Pinpoint the cell where the given text exists, returning its [x, y] midpoint coordinate. 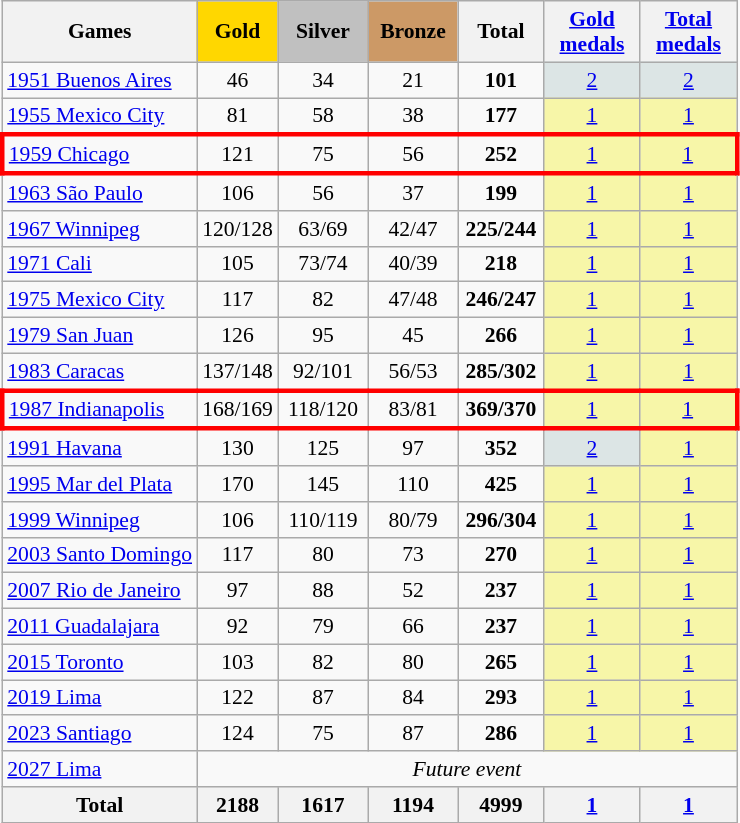
Gold [238, 32]
1999 Winnipeg [100, 520]
81 [238, 116]
37 [413, 192]
110/119 [323, 520]
2003 Santo Domingo [100, 555]
177 [501, 116]
2007 Rio de Janeiro [100, 591]
Total medals [688, 32]
122 [238, 698]
2023 Santiago [100, 734]
Silver [323, 32]
1987 Indianapolis [100, 410]
73 [413, 555]
73/74 [323, 264]
225/244 [501, 229]
2188 [238, 805]
92 [238, 627]
103 [238, 662]
105 [238, 264]
130 [238, 448]
285/302 [501, 372]
1983 Caracas [100, 372]
126 [238, 336]
101 [501, 80]
1959 Chicago [100, 154]
1979 San Juan [100, 336]
Future event [467, 769]
1955 Mexico City [100, 116]
2019 Lima [100, 698]
125 [323, 448]
4999 [501, 805]
Gold medals [592, 32]
252 [501, 154]
63/69 [323, 229]
218 [501, 264]
40/39 [413, 264]
38 [413, 116]
120/128 [238, 229]
137/148 [238, 372]
1194 [413, 805]
79 [323, 627]
296/304 [501, 520]
168/169 [238, 410]
1991 Havana [100, 448]
56/53 [413, 372]
95 [323, 336]
45 [413, 336]
170 [238, 484]
Games [100, 32]
46 [238, 80]
88 [323, 591]
84 [413, 698]
121 [238, 154]
1967 Winnipeg [100, 229]
21 [413, 80]
58 [323, 116]
92/101 [323, 372]
352 [501, 448]
1975 Mexico City [100, 300]
34 [323, 80]
83/81 [413, 410]
66 [413, 627]
118/120 [323, 410]
199 [501, 192]
42/47 [413, 229]
286 [501, 734]
124 [238, 734]
2015 Toronto [100, 662]
2027 Lima [100, 769]
270 [501, 555]
266 [501, 336]
425 [501, 484]
1995 Mar del Plata [100, 484]
52 [413, 591]
293 [501, 698]
1971 Cali [100, 264]
47/48 [413, 300]
145 [323, 484]
369/370 [501, 410]
246/247 [501, 300]
1617 [323, 805]
2011 Guadalajara [100, 627]
1951 Buenos Aires [100, 80]
80/79 [413, 520]
Bronze [413, 32]
1963 São Paulo [100, 192]
265 [501, 662]
110 [413, 484]
